Locate the cell with the specified text and output its (X, Y) center coordinate. 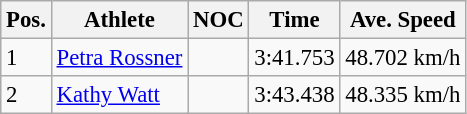
48.702 km/h (403, 58)
2 (26, 95)
Kathy Watt (120, 95)
Time (294, 20)
Pos. (26, 20)
1 (26, 58)
Petra Rossner (120, 58)
3:41.753 (294, 58)
Ave. Speed (403, 20)
3:43.438 (294, 95)
Athlete (120, 20)
NOC (218, 20)
48.335 km/h (403, 95)
